Find where the given text appears and provide that cell's center as [x, y] coordinate. 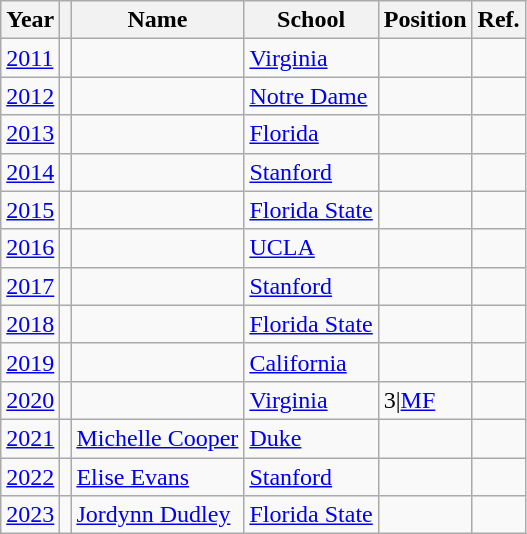
2018 [30, 324]
2017 [30, 286]
Jordynn Dudley [158, 515]
California [311, 362]
UCLA [311, 248]
Florida [311, 134]
Duke [311, 438]
Position [425, 20]
School [311, 20]
Year [30, 20]
Elise Evans [158, 477]
2021 [30, 438]
3|MF [425, 400]
Notre Dame [311, 96]
Michelle Cooper [158, 438]
2019 [30, 362]
Name [158, 20]
2020 [30, 400]
2022 [30, 477]
2023 [30, 515]
2016 [30, 248]
2015 [30, 210]
2011 [30, 58]
2013 [30, 134]
Ref. [498, 20]
2012 [30, 96]
2014 [30, 172]
